Detect which cell encompasses the target text, then output its [X, Y] center coordinate. 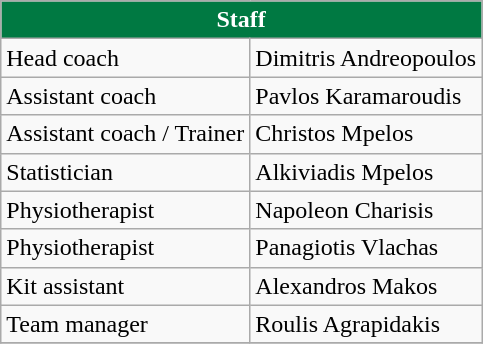
Assistant coach [126, 96]
Alkiviadis Mpelos [366, 172]
Christos Mpelos [366, 134]
Kit assistant [126, 286]
Alexandros Makos [366, 286]
Statistician [126, 172]
Staff [242, 20]
Roulis Agrapidakis [366, 324]
Head coach [126, 58]
Assistant coach / Trainer [126, 134]
Dimitris Andreopoulos [366, 58]
Napoleon Charisis [366, 210]
Team manager [126, 324]
Panagiotis Vlachas [366, 248]
Pavlos Karamaroudis [366, 96]
